Find where the given text appears and provide that cell's center as [X, Y] coordinate. 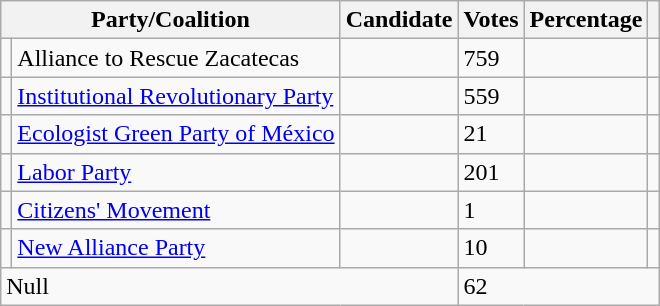
759 [491, 58]
Candidate [399, 20]
Null [230, 286]
62 [558, 286]
Ecologist Green Party of México [176, 134]
21 [491, 134]
Votes [491, 20]
201 [491, 172]
Party/Coalition [170, 20]
Citizens' Movement [176, 210]
559 [491, 96]
1 [491, 210]
Alliance to Rescue Zacatecas [176, 58]
Percentage [586, 20]
10 [491, 248]
New Alliance Party [176, 248]
Institutional Revolutionary Party [176, 96]
Labor Party [176, 172]
